Extract the (x, y) coordinate from the center of the cell holding the provided text.  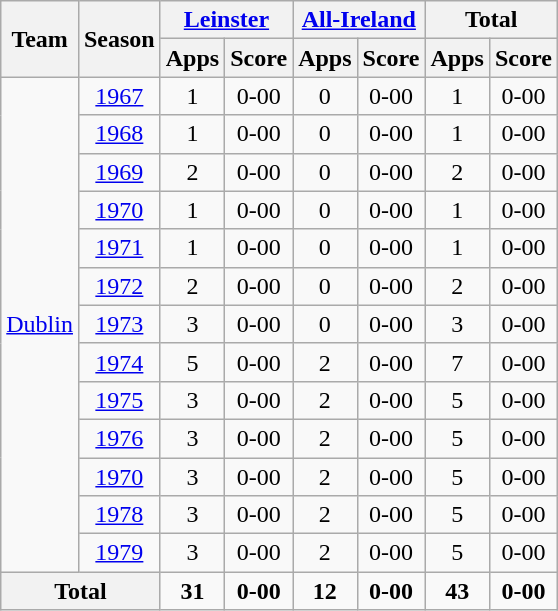
1978 (119, 515)
1979 (119, 553)
7 (457, 362)
12 (325, 591)
Dublin (40, 324)
1968 (119, 134)
1971 (119, 248)
Season (119, 39)
Leinster (226, 20)
31 (192, 591)
1973 (119, 324)
1974 (119, 362)
43 (457, 591)
Team (40, 39)
1976 (119, 438)
1969 (119, 172)
All-Ireland (359, 20)
1967 (119, 96)
1975 (119, 400)
1972 (119, 286)
